Output the (X, Y) coordinate of the center of the cell containing the given text.  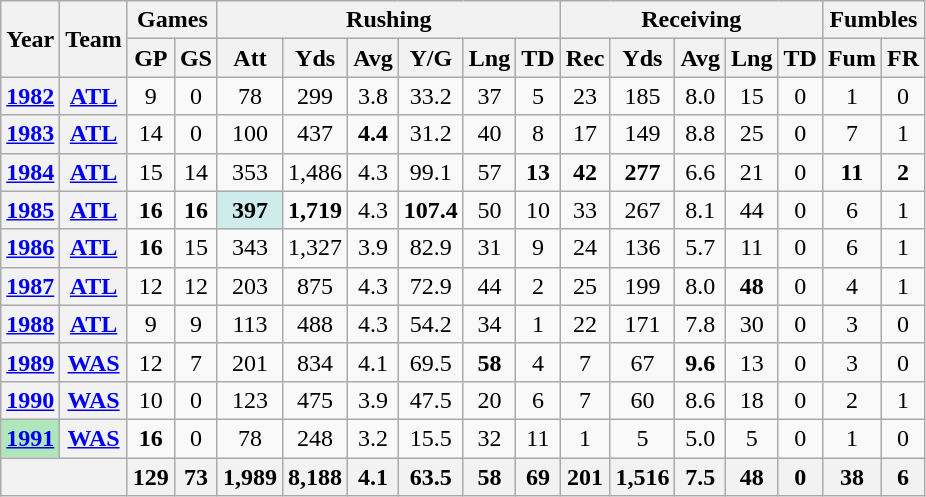
6.6 (700, 172)
4.4 (374, 134)
82.9 (430, 248)
50 (489, 210)
149 (642, 134)
23 (585, 96)
171 (642, 324)
Rec (585, 58)
1983 (30, 134)
32 (489, 438)
Rushing (388, 20)
Fum (852, 58)
34 (489, 324)
42 (585, 172)
1991 (30, 438)
475 (316, 400)
60 (642, 400)
72.9 (430, 286)
488 (316, 324)
1985 (30, 210)
8,188 (316, 477)
99.1 (430, 172)
1,516 (642, 477)
31.2 (430, 134)
67 (642, 362)
7.5 (700, 477)
37 (489, 96)
353 (250, 172)
123 (250, 400)
Year (30, 39)
5.7 (700, 248)
21 (752, 172)
1987 (30, 286)
875 (316, 286)
437 (316, 134)
343 (250, 248)
33 (585, 210)
Receiving (691, 20)
299 (316, 96)
1,486 (316, 172)
57 (489, 172)
3.2 (374, 438)
1986 (30, 248)
73 (196, 477)
63.5 (430, 477)
Att (250, 58)
8.6 (700, 400)
185 (642, 96)
5.0 (700, 438)
203 (250, 286)
GS (196, 58)
397 (250, 210)
9.6 (700, 362)
Fumbles (873, 20)
834 (316, 362)
15.5 (430, 438)
248 (316, 438)
1988 (30, 324)
8 (538, 134)
69 (538, 477)
1989 (30, 362)
1,989 (250, 477)
22 (585, 324)
100 (250, 134)
1984 (30, 172)
Games (172, 20)
47.5 (430, 400)
30 (752, 324)
33.2 (430, 96)
136 (642, 248)
129 (150, 477)
Team (94, 39)
267 (642, 210)
69.5 (430, 362)
18 (752, 400)
GP (150, 58)
54.2 (430, 324)
20 (489, 400)
1982 (30, 96)
40 (489, 134)
1,327 (316, 248)
3.8 (374, 96)
1,719 (316, 210)
277 (642, 172)
7.8 (700, 324)
38 (852, 477)
31 (489, 248)
199 (642, 286)
8.8 (700, 134)
17 (585, 134)
Y/G (430, 58)
107.4 (430, 210)
FR (902, 58)
113 (250, 324)
1990 (30, 400)
8.1 (700, 210)
24 (585, 248)
